Scan for the cell matching the given text and deliver its [x, y] coordinate at center. 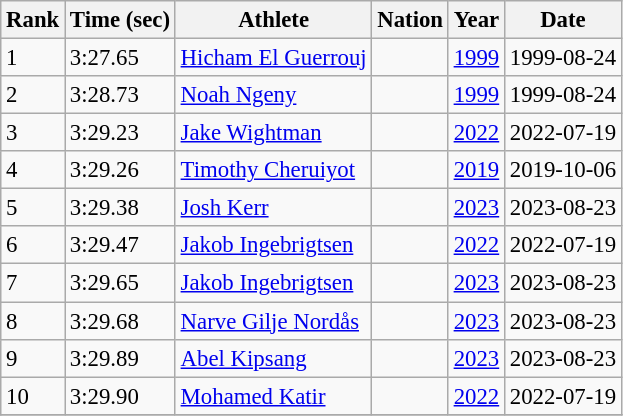
2 [33, 95]
Narve Gilje Nordås [274, 321]
Year [476, 20]
Date [562, 20]
4 [33, 170]
3 [33, 133]
3:29.26 [120, 170]
3:29.68 [120, 321]
3:27.65 [120, 58]
10 [33, 396]
3:29.65 [120, 283]
Time (sec) [120, 20]
5 [33, 208]
Timothy Cheruiyot [274, 170]
Noah Ngeny [274, 95]
3:29.89 [120, 358]
3:29.23 [120, 133]
8 [33, 321]
Athlete [274, 20]
9 [33, 358]
3:29.47 [120, 245]
3:29.90 [120, 396]
Abel Kipsang [274, 358]
3:29.38 [120, 208]
2019 [476, 170]
7 [33, 283]
Josh Kerr [274, 208]
1 [33, 58]
Jake Wightman [274, 133]
Mohamed Katir [274, 396]
Nation [410, 20]
Hicham El Guerrouj [274, 58]
Rank [33, 20]
6 [33, 245]
2019-10-06 [562, 170]
3:28.73 [120, 95]
